Pinpoint the cell where the given text exists, returning its [X, Y] midpoint coordinate. 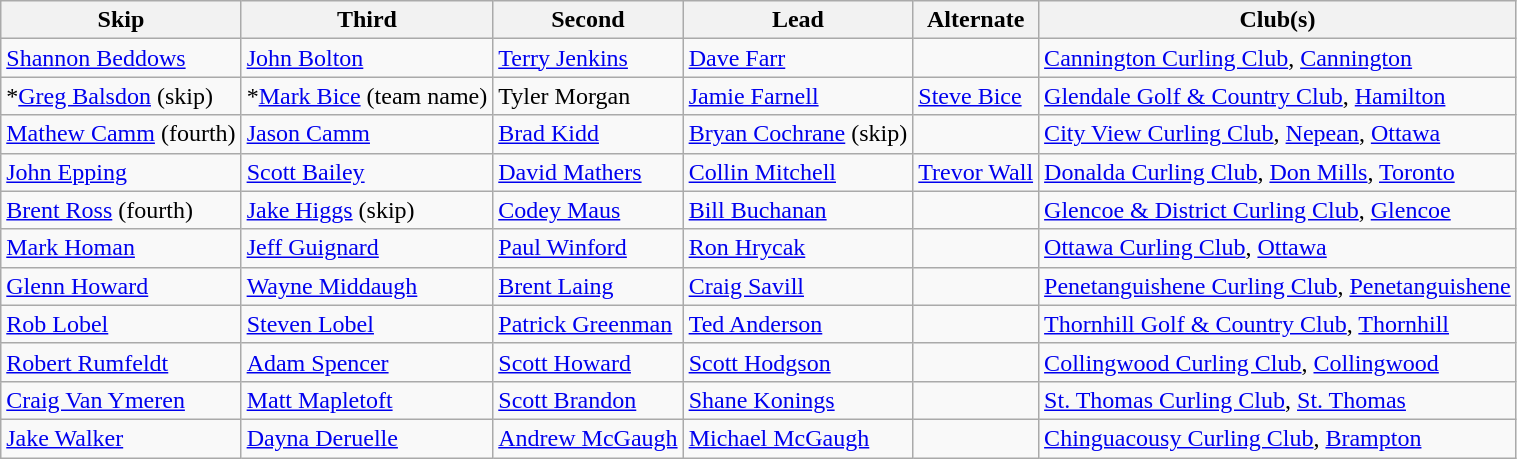
Brent Ross (fourth) [121, 210]
*Mark Bice (team name) [367, 96]
Terry Jenkins [588, 58]
Glencoe & District Curling Club, Glencoe [1278, 210]
Steve Bice [976, 96]
Craig Van Ymeren [121, 400]
Craig Savill [798, 286]
Second [588, 20]
Third [367, 20]
Andrew McGaugh [588, 438]
Shannon Beddows [121, 58]
St. Thomas Curling Club, St. Thomas [1278, 400]
Ron Hrycak [798, 248]
Brent Laing [588, 286]
Ottawa Curling Club, Ottawa [1278, 248]
Wayne Middaugh [367, 286]
Glenn Howard [121, 286]
Jason Camm [367, 134]
Collingwood Curling Club, Collingwood [1278, 362]
Steven Lobel [367, 324]
Scott Howard [588, 362]
Patrick Greenman [588, 324]
Shane Konings [798, 400]
Club(s) [1278, 20]
Jake Higgs (skip) [367, 210]
Paul Winford [588, 248]
Dayna Deruelle [367, 438]
Alternate [976, 20]
Scott Bailey [367, 172]
Collin Mitchell [798, 172]
Cannington Curling Club, Cannington [1278, 58]
Scott Hodgson [798, 362]
Dave Farr [798, 58]
Michael McGaugh [798, 438]
Matt Mapletoft [367, 400]
Skip [121, 20]
Glendale Golf & Country Club, Hamilton [1278, 96]
Ted Anderson [798, 324]
Codey Maus [588, 210]
John Epping [121, 172]
Chinguacousy Curling Club, Brampton [1278, 438]
Bryan Cochrane (skip) [798, 134]
Robert Rumfeldt [121, 362]
Rob Lobel [121, 324]
Brad Kidd [588, 134]
City View Curling Club, Nepean, Ottawa [1278, 134]
Lead [798, 20]
*Greg Balsdon (skip) [121, 96]
Mathew Camm (fourth) [121, 134]
Penetanguishene Curling Club, Penetanguishene [1278, 286]
David Mathers [588, 172]
Scott Brandon [588, 400]
Thornhill Golf & Country Club, Thornhill [1278, 324]
Jake Walker [121, 438]
Jeff Guignard [367, 248]
Tyler Morgan [588, 96]
Donalda Curling Club, Don Mills, Toronto [1278, 172]
Mark Homan [121, 248]
John Bolton [367, 58]
Jamie Farnell [798, 96]
Trevor Wall [976, 172]
Adam Spencer [367, 362]
Bill Buchanan [798, 210]
